Identify which cell holds the provided text, then report its [x, y] central coordinate. 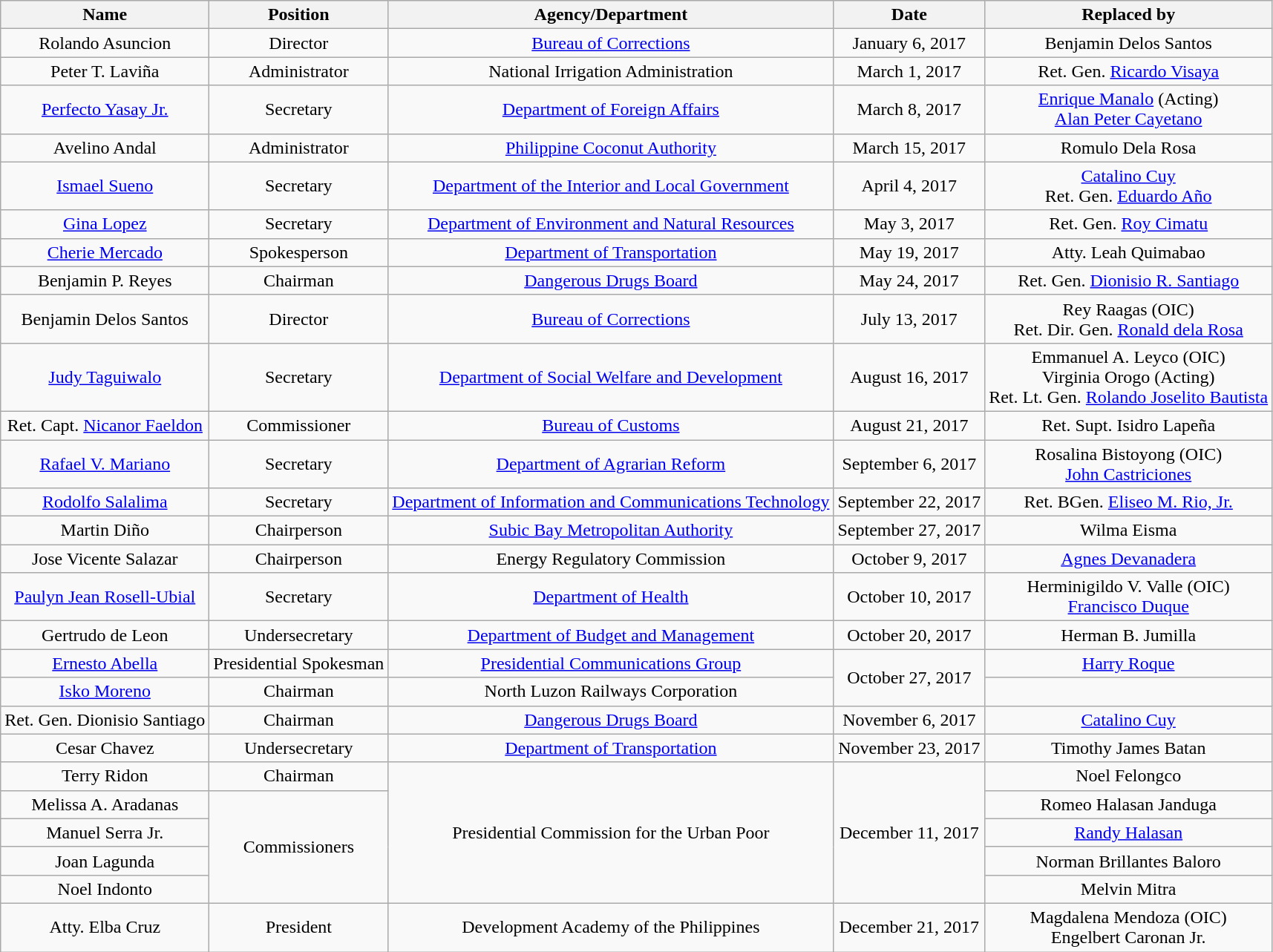
Department of Information and Communications Technology [611, 502]
Cesar Chavez [105, 748]
Joan Lagunda [105, 861]
Date [909, 15]
August 16, 2017 [909, 377]
Norman Brillantes Baloro [1128, 861]
Noel Indonto [105, 889]
Catalino Cuy [1128, 720]
Terry Ridon [105, 776]
President [298, 928]
Peter T. Laviña [105, 71]
October 9, 2017 [909, 559]
Herminigildo V. Valle (OIC)Francisco Duque [1128, 597]
May 3, 2017 [909, 224]
Presidential Commission for the Urban Poor [611, 833]
March 15, 2017 [909, 148]
National Irrigation Administration [611, 71]
Noel Felongco [1128, 776]
Department of Environment and Natural Resources [611, 224]
September 27, 2017 [909, 531]
Department of Foreign Affairs [611, 110]
Atty. Elba Cruz [105, 928]
Ret. Gen. Dionisio Santiago [105, 720]
Gina Lopez [105, 224]
Cherie Mercado [105, 252]
Romeo Halasan Janduga [1128, 804]
Romulo Dela Rosa [1128, 148]
Ernesto Abella [105, 663]
Subic Bay Metropolitan Authority [611, 531]
September 22, 2017 [909, 502]
Rey Raagas (OIC)Ret. Dir. Gen. Ronald dela Rosa [1128, 319]
Rosalina Bistoyong (OIC)John Castriciones [1128, 463]
Timothy James Batan [1128, 748]
Isko Moreno [105, 692]
Rodolfo Salalima [105, 502]
December 21, 2017 [909, 928]
October 20, 2017 [909, 635]
Replaced by [1128, 15]
Enrique Manalo (Acting) Alan Peter Cayetano [1128, 110]
November 23, 2017 [909, 748]
December 11, 2017 [909, 833]
Magdalena Mendoza (OIC) Engelbert Caronan Jr. [1128, 928]
Rafael V. Mariano [105, 463]
November 6, 2017 [909, 720]
Department of the Interior and Local Government [611, 186]
Agency/Department [611, 15]
Benjamin P. Reyes [105, 280]
March 8, 2017 [909, 110]
Wilma Eisma [1128, 531]
Position [298, 15]
August 21, 2017 [909, 425]
Jose Vicente Salazar [105, 559]
Ret. Supt. Isidro Lapeña [1128, 425]
Manuel Serra Jr. [105, 833]
Perfecto Yasay Jr. [105, 110]
May 19, 2017 [909, 252]
Spokesperson [298, 252]
October 27, 2017 [909, 677]
Rolando Asuncion [105, 43]
Catalino Cuy Ret. Gen. Eduardo Año [1128, 186]
Department of Health [611, 597]
Commissioners [298, 847]
Bureau of Customs [611, 425]
Herman B. Jumilla [1128, 635]
Commissioner [298, 425]
Energy Regulatory Commission [611, 559]
Harry Roque [1128, 663]
Ret. Gen. Roy Cimatu [1128, 224]
Ret. Capt. Nicanor Faeldon [105, 425]
Department of Agrarian Reform [611, 463]
Judy Taguiwalo [105, 377]
Ret. BGen. Eliseo M. Rio, Jr. [1128, 502]
January 6, 2017 [909, 43]
North Luzon Railways Corporation [611, 692]
Presidential Spokesman [298, 663]
Avelino Andal [105, 148]
Department of Budget and Management [611, 635]
Department of Social Welfare and Development [611, 377]
Name [105, 15]
March 1, 2017 [909, 71]
Gertrudo de Leon [105, 635]
Development Academy of the Philippines [611, 928]
Paulyn Jean Rosell-Ubial [105, 597]
Agnes Devanadera [1128, 559]
Randy Halasan [1128, 833]
April 4, 2017 [909, 186]
Atty. Leah Quimabao [1128, 252]
Presidential Communications Group [611, 663]
Melissa A. Aradanas [105, 804]
Ret. Gen. Ricardo Visaya [1128, 71]
Martin Diño [105, 531]
July 13, 2017 [909, 319]
May 24, 2017 [909, 280]
Emmanuel A. Leyco (OIC)Virginia Orogo (Acting)Ret. Lt. Gen. Rolando Joselito Bautista [1128, 377]
Ismael Sueno [105, 186]
Philippine Coconut Authority [611, 148]
September 6, 2017 [909, 463]
Melvin Mitra [1128, 889]
Ret. Gen. Dionisio R. Santiago [1128, 280]
October 10, 2017 [909, 597]
